Pinpoint the cell where the given text exists, returning its [X, Y] midpoint coordinate. 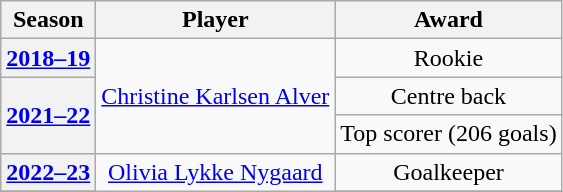
Award [448, 20]
2018–19 [48, 58]
Season [48, 20]
Centre back [448, 96]
Goalkeeper [448, 172]
2021–22 [48, 115]
2022–23 [48, 172]
Christine Karlsen Alver [216, 96]
Olivia Lykke Nygaard [216, 172]
Top scorer (206 goals) [448, 134]
Rookie [448, 58]
Player [216, 20]
